From the cell containing the given text, extract its center point as [x, y] coordinate. 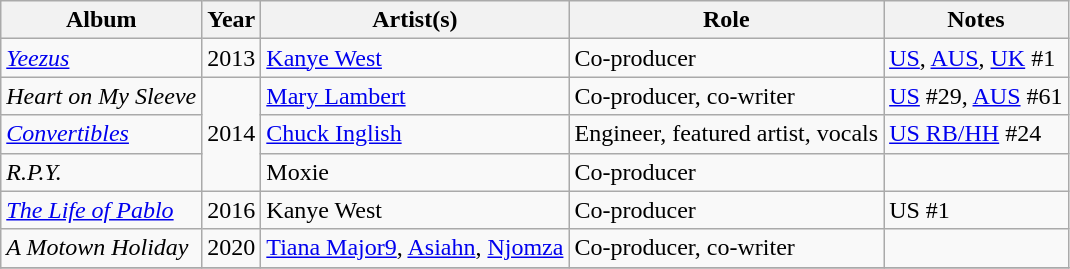
US, AUS, UK #1 [976, 58]
2016 [232, 210]
Role [726, 20]
Engineer, featured artist, vocals [726, 134]
2020 [232, 248]
Moxie [415, 172]
Chuck Inglish [415, 134]
Tiana Major9, Asiahn, Njomza [415, 248]
A Motown Holiday [102, 248]
The Life of Pablo [102, 210]
Notes [976, 20]
R.P.Y. [102, 172]
Heart on My Sleeve [102, 96]
Convertibles [102, 134]
Yeezus [102, 58]
Year [232, 20]
US #1 [976, 210]
Mary Lambert [415, 96]
US #29, AUS #61 [976, 96]
Album [102, 20]
2013 [232, 58]
Artist(s) [415, 20]
US RB/HH #24 [976, 134]
2014 [232, 134]
